Output the [x, y] coordinate of the center of the cell containing the given text.  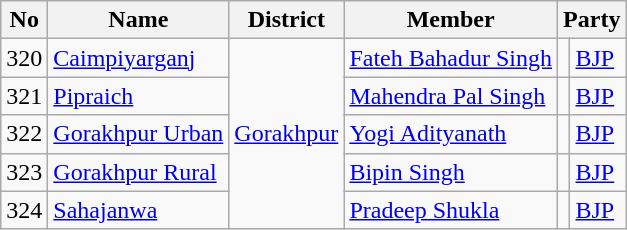
District [286, 20]
Gorakhpur Rural [138, 172]
Yogi Adityanath [451, 134]
Member [451, 20]
323 [24, 172]
Mahendra Pal Singh [451, 96]
321 [24, 96]
322 [24, 134]
Pipraich [138, 96]
Party [592, 20]
Name [138, 20]
Sahajanwa [138, 210]
320 [24, 58]
Gorakhpur Urban [138, 134]
324 [24, 210]
Fateh Bahadur Singh [451, 58]
Bipin Singh [451, 172]
Pradeep Shukla [451, 210]
Gorakhpur [286, 134]
No [24, 20]
Caimpiyarganj [138, 58]
